Output the [x, y] coordinate of the center of the cell containing the given text.  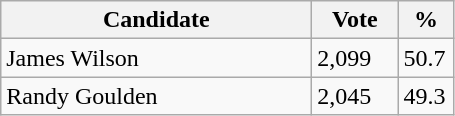
50.7 [426, 58]
Vote [355, 20]
2,099 [355, 58]
Randy Goulden [156, 96]
James Wilson [156, 58]
2,045 [355, 96]
Candidate [156, 20]
% [426, 20]
49.3 [426, 96]
